Pinpoint the cell where the given text exists, returning its (X, Y) midpoint coordinate. 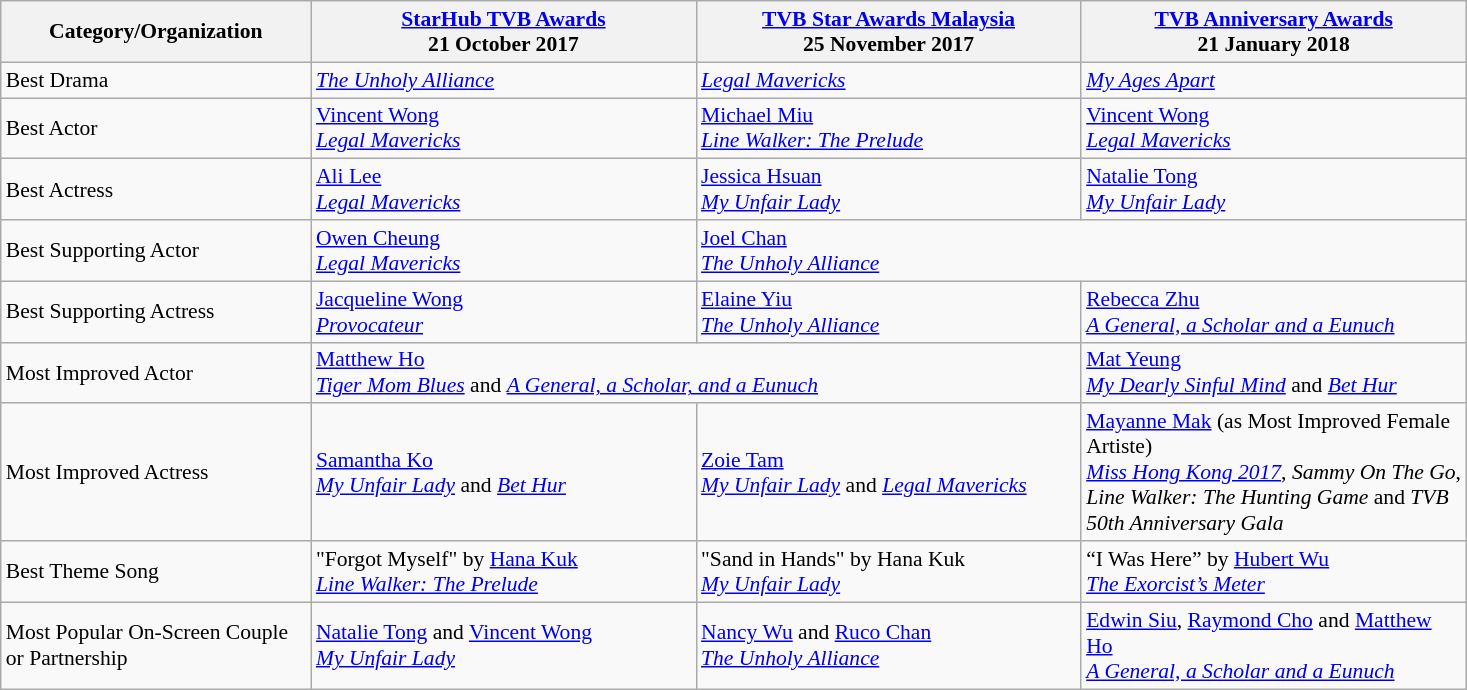
Legal Mavericks (888, 80)
Best Actor (156, 128)
"Forgot Myself" by Hana KukLine Walker: The Prelude (504, 572)
Rebecca Zhu A General, a Scholar and a Eunuch (1274, 312)
Elaine YiuThe Unholy Alliance (888, 312)
Matthew HoTiger Mom Blues and A General, a Scholar, and a Eunuch (696, 372)
Ali LeeLegal Mavericks (504, 190)
Most Improved Actor (156, 372)
StarHub TVB Awards21 October 2017 (504, 32)
Michael MiuLine Walker: The Prelude (888, 128)
Most Improved Actress (156, 473)
Category/Organization (156, 32)
Mat Yeung My Dearly Sinful Mind and Bet Hur (1274, 372)
“I Was Here” by Hubert WuThe Exorcist’s Meter (1274, 572)
Nancy Wu and Ruco ChanThe Unholy Alliance (888, 646)
Natalie Tong and Vincent WongMy Unfair Lady (504, 646)
Best Theme Song (156, 572)
Natalie Tong My Unfair Lady (1274, 190)
Best Drama (156, 80)
Best Actress (156, 190)
My Ages Apart (1274, 80)
Most Popular On-Screen Couple or Partnership (156, 646)
Joel ChanThe Unholy Alliance (1081, 250)
Jacqueline WongProvocateur (504, 312)
Best Supporting Actor (156, 250)
Samantha KoMy Unfair Lady and Bet Hur (504, 473)
"Sand in Hands" by Hana KukMy Unfair Lady (888, 572)
TVB Star Awards Malaysia25 November 2017 (888, 32)
Owen CheungLegal Mavericks (504, 250)
The Unholy Alliance (504, 80)
Zoie TamMy Unfair Lady and Legal Mavericks (888, 473)
Best Supporting Actress (156, 312)
Jessica HsuanMy Unfair Lady (888, 190)
TVB Anniversary Awards 21 January 2018 (1274, 32)
Edwin Siu, Raymond Cho and Matthew Ho A General, a Scholar and a Eunuch (1274, 646)
Mayanne Mak (as Most Improved Female Artiste) Miss Hong Kong 2017, Sammy On The Go, Line Walker: The Hunting Game and TVB 50th Anniversary Gala (1274, 473)
